Search for the cell housing the specified text and yield its [x, y] center coordinate. 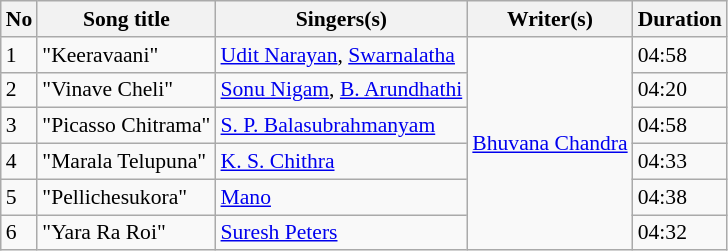
1 [20, 55]
4 [20, 162]
5 [20, 197]
"Keeravaani" [126, 55]
Song title [126, 19]
2 [20, 90]
"Vinave Cheli" [126, 90]
Suresh Peters [342, 233]
Singers(s) [342, 19]
04:38 [680, 197]
S. P. Balasubrahmanyam [342, 126]
04:33 [680, 162]
Udit Narayan, Swarnalatha [342, 55]
6 [20, 233]
No [20, 19]
"Yara Ra Roi" [126, 233]
04:32 [680, 233]
Writer(s) [550, 19]
K. S. Chithra [342, 162]
Sonu Nigam, B. Arundhathi [342, 90]
04:20 [680, 90]
3 [20, 126]
"Pellichesukora" [126, 197]
"Picasso Chitrama" [126, 126]
Duration [680, 19]
Bhuvana Chandra [550, 144]
Mano [342, 197]
"Marala Telupuna" [126, 162]
